Return [X, Y] of the center of cell containing provided text 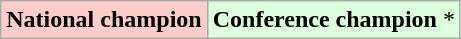
Conference champion * [334, 20]
National champion [104, 20]
